Capture the cell that displays the provided text and extract its [x, y] central coordinate. 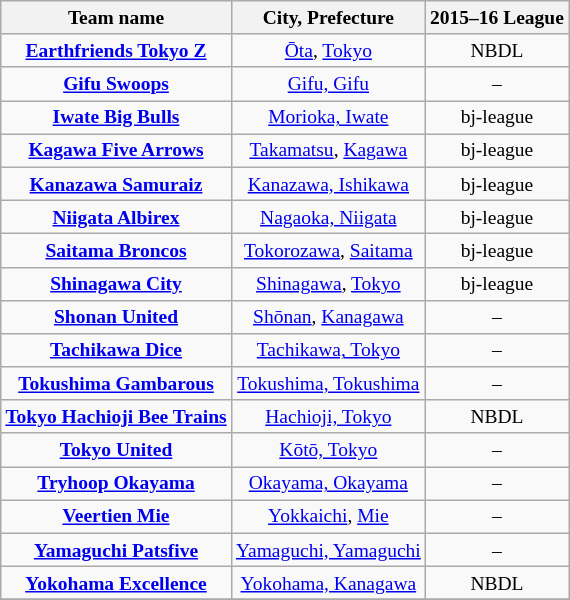
Yamaguchi Patsfive [116, 550]
Tachikawa Dice [116, 350]
Tokushima Gambarous [116, 384]
Hachioji, Tokyo [328, 416]
Tachikawa, Tokyo [328, 350]
Gifu Swoops [116, 84]
Okayama, Okayama [328, 484]
City, Prefecture [328, 18]
Tokushima, Tokushima [328, 384]
Team name [116, 18]
Tryhoop Okayama [116, 484]
Yokohama Excellence [116, 584]
Veertien Mie [116, 516]
Saitama Broncos [116, 250]
Yokkaichi, Mie [328, 516]
Nagaoka, Niigata [328, 216]
Shinagawa City [116, 284]
Niigata Albirex [116, 216]
Yamaguchi, Yamaguchi [328, 550]
Takamatsu, Kagawa [328, 150]
Tokyo United [116, 450]
Yokohama, Kanagawa [328, 584]
Morioka, Iwate [328, 118]
Ōta, Tokyo [328, 50]
Tokorozawa, Saitama [328, 250]
Iwate Big Bulls [116, 118]
Kōtō, Tokyo [328, 450]
Tokyo Hachioji Bee Trains [116, 416]
Kanazawa, Ishikawa [328, 184]
Kagawa Five Arrows [116, 150]
Shonan United [116, 316]
Gifu, Gifu [328, 84]
Kanazawa Samuraiz [116, 184]
Earthfriends Tokyo Z [116, 50]
Shinagawa, Tokyo [328, 284]
2015–16 League [496, 18]
Shōnan, Kanagawa [328, 316]
